Output the [X, Y] coordinate of the center of the cell containing the given text.  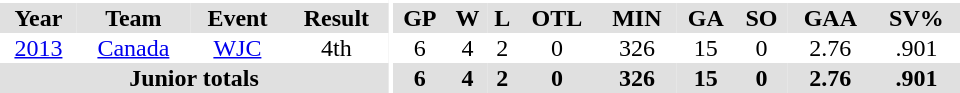
Event [238, 18]
GP [420, 18]
SO [762, 18]
OTL [556, 18]
Junior totals [194, 78]
GA [706, 18]
Canada [134, 48]
MIN [636, 18]
Year [38, 18]
SV% [916, 18]
W [468, 18]
GAA [830, 18]
WJC [238, 48]
L [502, 18]
4th [336, 48]
2013 [38, 48]
Result [336, 18]
Team [134, 18]
